Extract the [x, y] coordinate from the center of the cell holding the provided text.  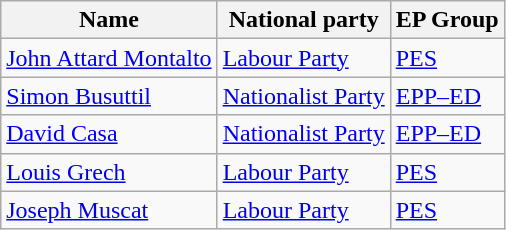
Name [109, 20]
David Casa [109, 134]
Simon Busuttil [109, 96]
Joseph Muscat [109, 210]
EP Group [447, 20]
Louis Grech [109, 172]
National party [304, 20]
John Attard Montalto [109, 58]
